Provide the [x, y] coordinate of the cell's center where the given text is located.  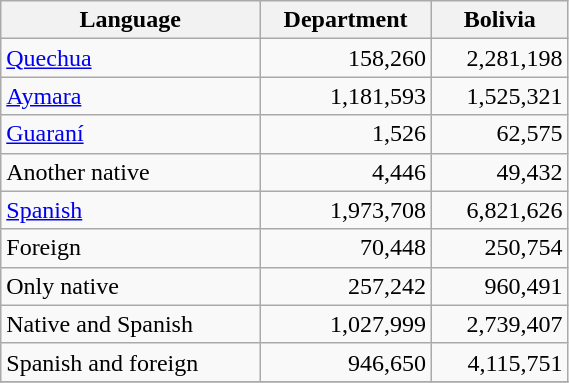
Aymara [130, 96]
1,027,999 [346, 324]
250,754 [500, 248]
4,115,751 [500, 362]
Foreign [130, 248]
Guaraní [130, 134]
1,526 [346, 134]
1,181,593 [346, 96]
257,242 [346, 286]
49,432 [500, 172]
158,260 [346, 58]
70,448 [346, 248]
Another native [130, 172]
Only native [130, 286]
Bolivia [500, 20]
6,821,626 [500, 210]
Spanish and foreign [130, 362]
2,739,407 [500, 324]
Quechua [130, 58]
62,575 [500, 134]
Language [130, 20]
946,650 [346, 362]
960,491 [500, 286]
Department [346, 20]
Spanish [130, 210]
1,525,321 [500, 96]
1,973,708 [346, 210]
4,446 [346, 172]
2,281,198 [500, 58]
Native and Spanish [130, 324]
